Provide the (X, Y) coordinate of the cell's center where the given text is located.  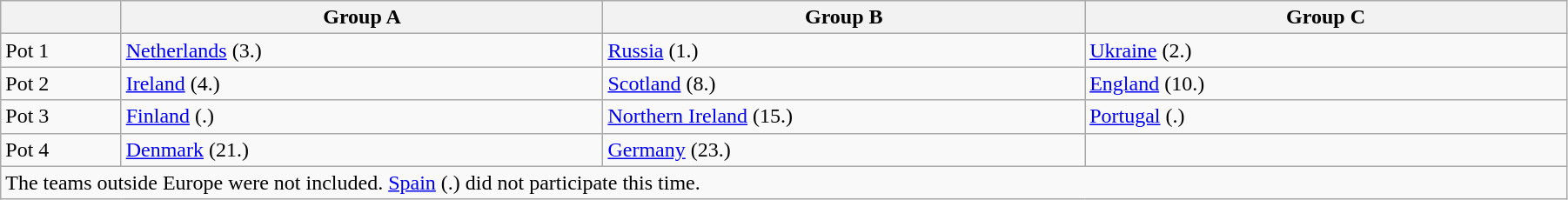
Pot 4 (61, 150)
Finland (.) (362, 117)
Germany (23.) (844, 150)
Pot 2 (61, 83)
Netherlands (3.) (362, 50)
Ireland (4.) (362, 83)
England (10.) (1326, 83)
Group B (844, 17)
Group A (362, 17)
Pot 1 (61, 50)
Scotland (8.) (844, 83)
Ukraine (2.) (1326, 50)
Group C (1326, 17)
Russia (1.) (844, 50)
Pot 3 (61, 117)
Denmark (21.) (362, 150)
Portugal (.) (1326, 117)
Northern Ireland (15.) (844, 117)
The teams outside Europe were not included. Spain (.) did not participate this time. (784, 183)
